Output the (X, Y) coordinate of the center of the cell containing the given text.  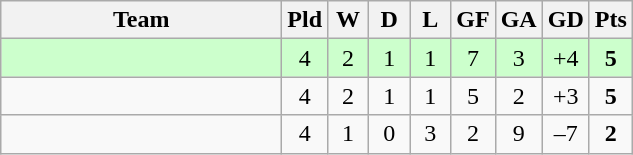
7 (473, 58)
0 (390, 134)
Pts (610, 20)
+4 (566, 58)
GF (473, 20)
GD (566, 20)
Pld (305, 20)
D (390, 20)
Team (142, 20)
–7 (566, 134)
9 (518, 134)
L (430, 20)
W (348, 20)
GA (518, 20)
+3 (566, 96)
